Find where the given text appears and provide that cell's center as [x, y] coordinate. 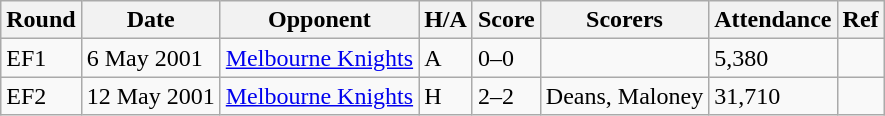
Score [506, 20]
EF2 [41, 96]
Scorers [624, 20]
Round [41, 20]
A [446, 58]
Ref [860, 20]
31,710 [773, 96]
2–2 [506, 96]
EF1 [41, 58]
6 May 2001 [150, 58]
Date [150, 20]
H/A [446, 20]
Deans, Maloney [624, 96]
Opponent [319, 20]
H [446, 96]
Attendance [773, 20]
12 May 2001 [150, 96]
5,380 [773, 58]
0–0 [506, 58]
